Provide the (X, Y) coordinate of the cell's center where the given text is located.  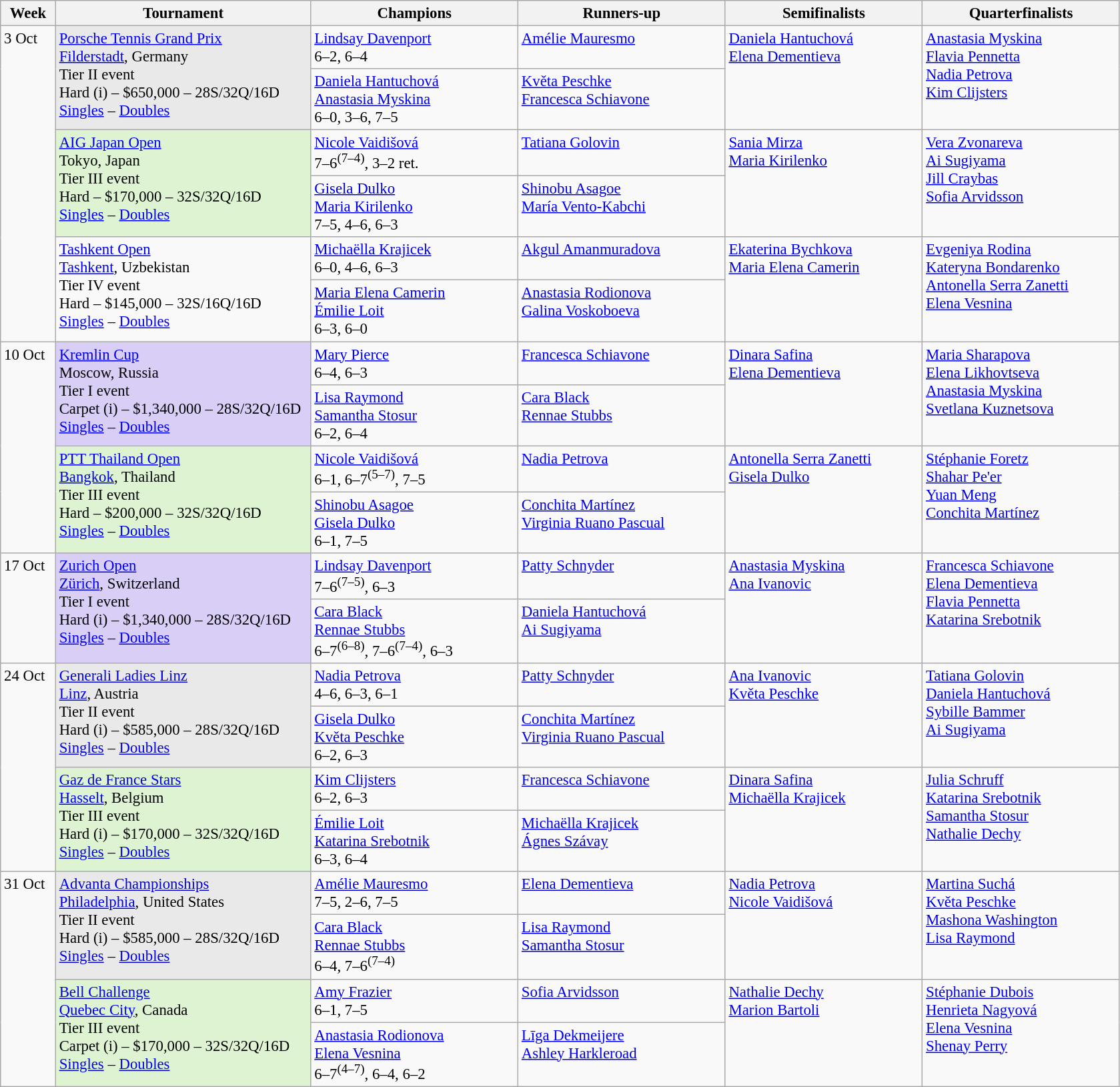
Week (28, 13)
Semifinalists (824, 13)
3 Oct (28, 184)
Dinara Safina Elena Dementieva (824, 394)
Cara Black Rennae Stubbs6–4, 7–6(7–4) (415, 947)
Ekaterina Bychkova Maria Elena Camerin (824, 290)
Champions (415, 13)
31 Oct (28, 979)
Gisela Dulko Maria Kirilenko7–5, 4–6, 6–3 (415, 207)
Akgul Amanmuradova (622, 259)
24 Oct (28, 767)
Kremlin Cup Moscow, Russia Tier I eventCarpet (i) – $1,340,000 – 28S/32Q/16D Singles – Doubles (183, 394)
Lindsay Davenport 7–6(7–5), 6–3 (415, 577)
17 Oct (28, 609)
Stéphanie Dubois Henrieta Nagyová Elena Vesnina Shenay Perry (1021, 1033)
Maria Elena Camerin Émilie Loit6–3, 6–0 (415, 311)
Generali Ladies Linz Linz, Austria Tier II eventHard (i) – $585,000 – 28S/32Q/16DSingles – Doubles (183, 715)
Evgeniya Rodina Kateryna Bondarenko Antonella Serra Zanetti Elena Vesnina (1021, 290)
Shinobu Asagoe Gisela Dulko6–1, 7–5 (415, 522)
Lisa Raymond Samantha Stosur (622, 947)
Stéphanie Foretz Shahar Pe'er Yuan Meng Conchita Martínez (1021, 499)
Daniela Hantuchová Ai Sugiyama (622, 631)
Nadia Petrova 4–6, 6–3, 6–1 (415, 685)
Martina Suchá Květa Peschke Mashona Washington Lisa Raymond (1021, 925)
Quarterfinalists (1021, 13)
Vera Zvonareva Ai Sugiyama Jill Craybas Sofia Arvidsson (1021, 184)
Gisela Dulko Květa Peschke6–2, 6–3 (415, 737)
Anastasia Rodionova Galina Voskoboeva (622, 311)
Lisa Raymond Samantha Stosur6–2, 6–4 (415, 415)
Anastasia Myskina Ana Ivanovic (824, 609)
Runners-up (622, 13)
Ana Ivanovic Květa Peschke (824, 715)
Anastasia Myskina Flavia Pennetta Nadia Petrova Kim Clijsters (1021, 78)
Michaëlla Krajicek 6–0, 4–6, 6–3 (415, 259)
Nadia Petrova (622, 468)
Bell Challenge Quebec City, Canada Tier III eventCarpet (i) – $170,000 – 32S/32Q/16DSingles – Doubles (183, 1033)
Dinara Safina Michaëlla Krajicek (824, 819)
Amy Frazier 6–1, 7–5 (415, 1001)
Amélie Mauresmo (622, 48)
Tashkent Open Tashkent, Uzbekistan Tier IV eventHard – $145,000 – 32S/16Q/16D Singles – Doubles (183, 290)
Daniela Hantuchová Elena Dementieva (824, 78)
Porsche Tennis Grand Prix Filderstadt, Germany Tier II eventHard (i) – $650,000 – 28S/32Q/16DSingles – Doubles (183, 78)
Mary Pierce 6–4, 6–3 (415, 363)
Michaëlla Krajicek Ágnes Szávay (622, 841)
Sania Mirza Maria Kirilenko (824, 184)
Tatiana Golovin Daniela Hantuchová Sybille Bammer Ai Sugiyama (1021, 715)
Elena Dementieva (622, 893)
Maria Sharapova Elena Likhovtseva Anastasia Myskina Svetlana Kuznetsova (1021, 394)
Advanta Championships Philadelphia, United States Tier II eventHard (i) – $585,000 – 28S/32Q/16DSingles – Doubles (183, 925)
Kim Clijsters 6–2, 6–3 (415, 789)
Nicole Vaidišová 6–1, 6–7(5–7), 7–5 (415, 468)
Tournament (183, 13)
Zurich Open Zürich, Switzerland Tier I eventHard (i) – $1,340,000 – 28S/32Q/16DSingles – Doubles (183, 609)
Květa Peschke Francesca Schiavone (622, 99)
Sofia Arvidsson (622, 1001)
Nathalie Dechy Marion Bartoli (824, 1033)
Lindsay Davenport 6–2, 6–4 (415, 48)
Amélie Mauresmo 7–5, 2–6, 7–5 (415, 893)
Shinobu Asagoe María Vento-Kabchi (622, 207)
Julia Schruff Katarina Srebotnik Samantha Stosur Nathalie Dechy (1021, 819)
Cara Black Rennae Stubbs6–7(6–8), 7–6(7–4), 6–3 (415, 631)
Gaz de France Stars Hasselt, Belgium Tier III eventHard (i) – $170,000 – 32S/32Q/16DSingles – Doubles (183, 819)
Daniela Hantuchová Anastasia Myskina6–0, 3–6, 7–5 (415, 99)
Antonella Serra Zanetti Gisela Dulko (824, 499)
Nicole Vaidišová 7–6(7–4), 3–2 ret. (415, 153)
Cara Black Rennae Stubbs (622, 415)
Émilie Loit Katarina Srebotnik6–3, 6–4 (415, 841)
10 Oct (28, 447)
AIG Japan Open Tokyo, Japan Tier III eventHard – $170,000 – 32S/32Q/16D Singles – Doubles (183, 184)
Anastasia Rodionova Elena Vesnina6–7(4–7), 6–4, 6–2 (415, 1054)
PTT Thailand Open Bangkok, Thailand Tier III eventHard – $200,000 – 32S/32Q/16D Singles – Doubles (183, 499)
Tatiana Golovin (622, 153)
Francesca Schiavone Elena Dementieva Flavia Pennetta Katarina Srebotnik (1021, 609)
Nadia Petrova Nicole Vaidišová (824, 925)
Līga Dekmeijere Ashley Harkleroad (622, 1054)
